Pinpoint the cell where the given text exists, returning its (X, Y) midpoint coordinate. 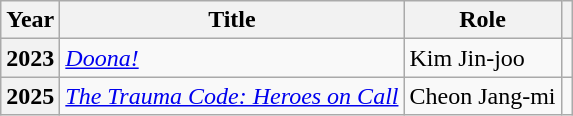
Year (30, 20)
Kim Jin-joo (482, 58)
Title (232, 20)
2025 (30, 96)
The Trauma Code: Heroes on Call (232, 96)
2023 (30, 58)
Doona! (232, 58)
Cheon Jang-mi (482, 96)
Role (482, 20)
